Identify which cell holds the provided text, then report its [X, Y] central coordinate. 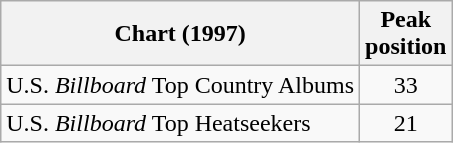
33 [406, 85]
U.S. Billboard Top Country Albums [180, 85]
U.S. Billboard Top Heatseekers [180, 123]
Chart (1997) [180, 34]
21 [406, 123]
Peakposition [406, 34]
